Identify which cell holds the provided text, then report its [x, y] central coordinate. 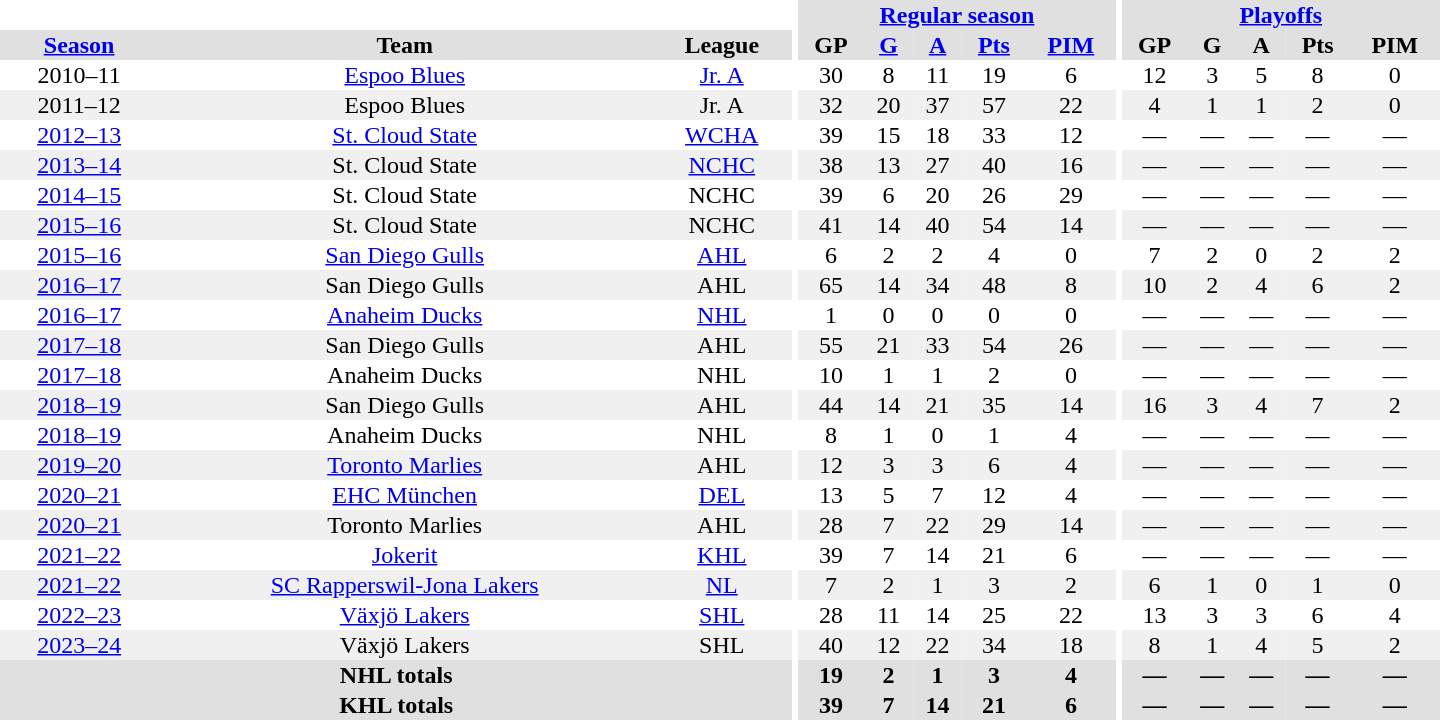
41 [831, 225]
38 [831, 165]
Playoffs [1281, 15]
32 [831, 105]
KHL [722, 555]
EHC München [404, 495]
SC Rapperswil-Jona Lakers [404, 585]
44 [831, 405]
2012–13 [79, 135]
2014–15 [79, 195]
65 [831, 285]
25 [994, 615]
48 [994, 285]
2023–24 [79, 645]
37 [938, 105]
55 [831, 345]
2013–14 [79, 165]
27 [938, 165]
WCHA [722, 135]
DEL [722, 495]
2011–12 [79, 105]
2010–11 [79, 75]
2022–23 [79, 615]
15 [888, 135]
2019–20 [79, 465]
League [722, 45]
NHL totals [396, 675]
57 [994, 105]
NL [722, 585]
30 [831, 75]
Jokerit [404, 555]
35 [994, 405]
Season [79, 45]
KHL totals [396, 705]
Team [404, 45]
Regular season [957, 15]
